Output the [X, Y] coordinate of the center of the cell containing the given text.  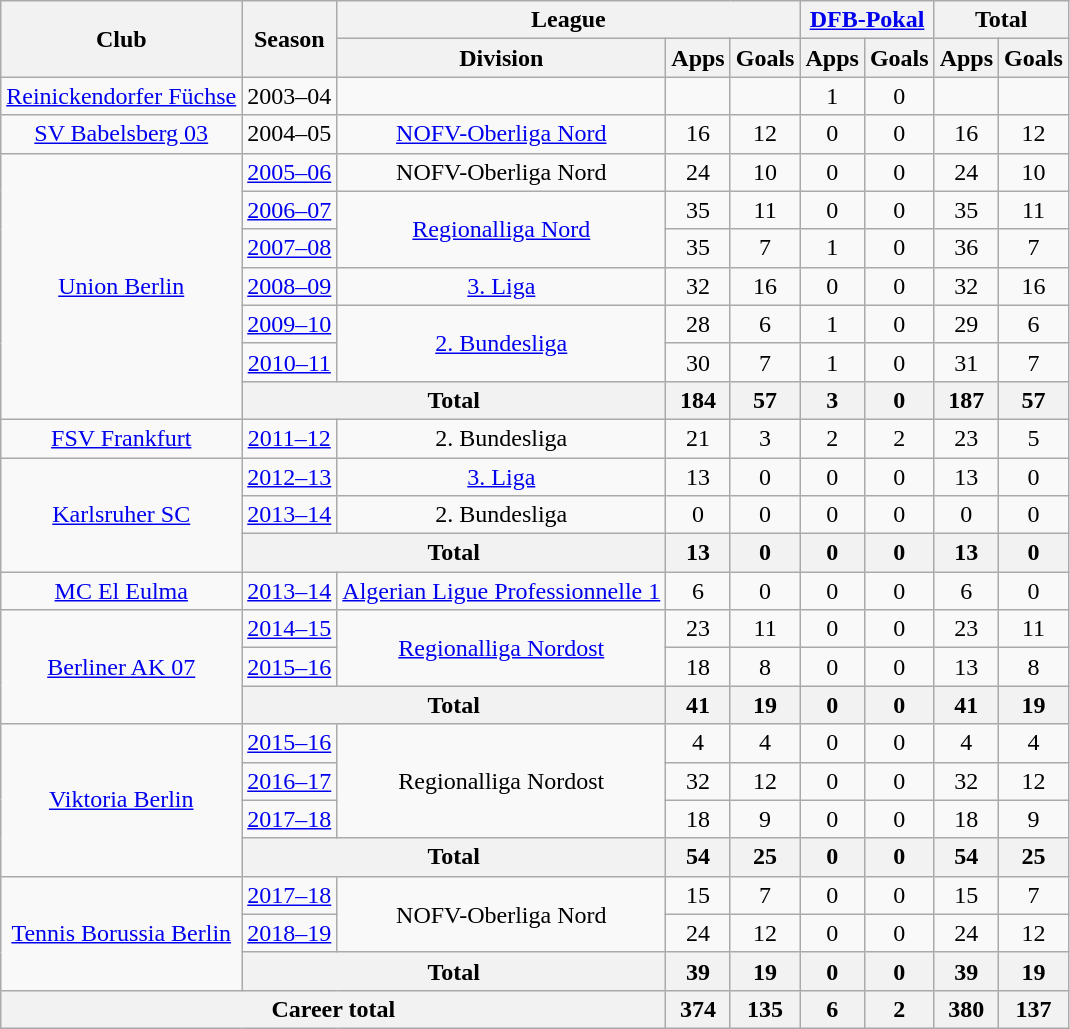
374 [698, 1009]
36 [966, 248]
Algerian Ligue Professionnelle 1 [502, 591]
2006–07 [290, 210]
29 [966, 324]
5 [1034, 438]
21 [698, 438]
Union Berlin [122, 286]
2004–05 [290, 134]
Tennis Borussia Berlin [122, 933]
Season [290, 39]
187 [966, 400]
Berliner AK 07 [122, 667]
Viktoria Berlin [122, 800]
2010–11 [290, 362]
MC El Eulma [122, 591]
2009–10 [290, 324]
Karlsruher SC [122, 515]
Career total [334, 1009]
Club [122, 39]
SV Babelsberg 03 [122, 134]
League [568, 20]
2018–19 [290, 933]
137 [1034, 1009]
Division [502, 58]
31 [966, 362]
30 [698, 362]
2008–09 [290, 286]
184 [698, 400]
2014–15 [290, 629]
2003–04 [290, 96]
2012–13 [290, 477]
2011–12 [290, 438]
FSV Frankfurt [122, 438]
DFB-Pokal [867, 20]
2016–17 [290, 781]
Regionalliga Nord [502, 229]
380 [966, 1009]
Reinickendorfer Füchse [122, 96]
2005–06 [290, 172]
135 [765, 1009]
2007–08 [290, 248]
28 [698, 324]
